Locate the cell with the specified text and output its [X, Y] center coordinate. 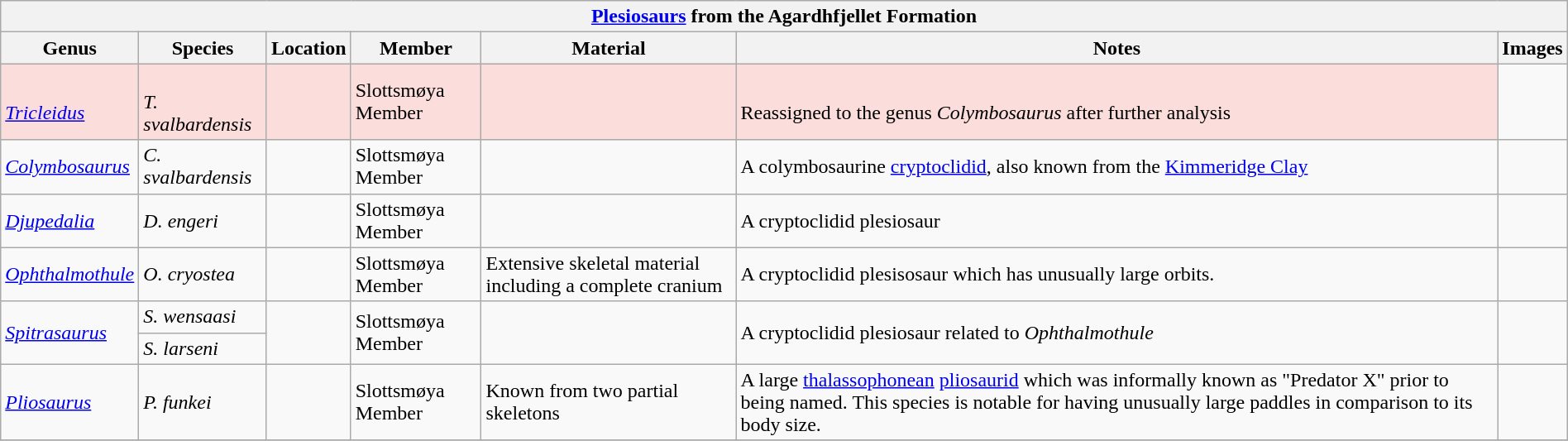
Known from two partial skeletons [609, 402]
S. larseni [203, 348]
Member [416, 48]
Genus [69, 48]
Reassigned to the genus Colymbosaurus after further analysis [1116, 102]
A colymbosaurine cryptoclidid, also known from the Kimmeridge Clay [1116, 167]
Tricleidus [69, 102]
Notes [1116, 48]
S. wensaasi [203, 317]
C. svalbardensis [203, 167]
A cryptoclidid plesisosaur which has unusually large orbits. [1116, 275]
Images [1532, 48]
Species [203, 48]
Material [609, 48]
Location [308, 48]
Plesiosaurs from the Agardhfjellet Formation [784, 17]
Djupedalia [69, 220]
Extensive skeletal material including a complete cranium [609, 275]
T. svalbardensis [203, 102]
A cryptoclidid plesiosaur related to Ophthalmothule [1116, 333]
P. funkei [203, 402]
A cryptoclidid plesiosaur [1116, 220]
Spitrasaurus [69, 333]
Pliosaurus [69, 402]
Colymbosaurus [69, 167]
Ophthalmothule [69, 275]
O. cryostea [203, 275]
D. engeri [203, 220]
